For the text-containing cell, return its midpoint in (x, y) coordinate format. 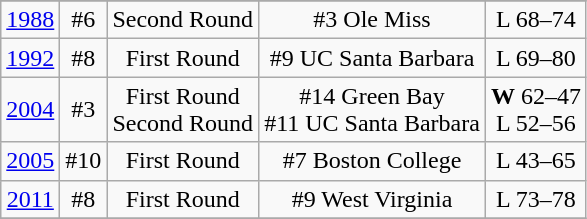
2011 (30, 199)
L 73–78 (536, 199)
#3 Ole Miss (372, 20)
1992 (30, 58)
#9 UC Santa Barbara (372, 58)
#9 West Virginia (372, 199)
1988 (30, 20)
2004 (30, 110)
#3 (84, 110)
#14 Green Bay#11 UC Santa Barbara (372, 110)
L 69–80 (536, 58)
L 43–65 (536, 161)
#7 Boston College (372, 161)
2005 (30, 161)
Second Round (183, 20)
First RoundSecond Round (183, 110)
L 68–74 (536, 20)
#6 (84, 20)
#10 (84, 161)
W 62–47L 52–56 (536, 110)
